Identify which cell holds the provided text, then report its [X, Y] central coordinate. 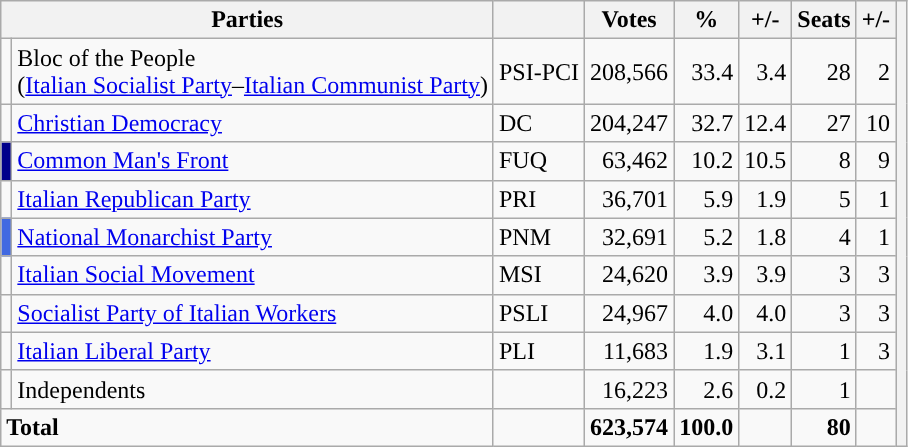
10.2 [706, 161]
28 [824, 72]
DC [538, 123]
PNM [538, 237]
National Monarchist Party [253, 237]
Italian Social Movement [253, 275]
32.7 [706, 123]
2.6 [706, 389]
Bloc of the People(Italian Socialist Party–Italian Communist Party) [253, 72]
PRI [538, 199]
2 [876, 72]
MSI [538, 275]
63,462 [630, 161]
Italian Republican Party [253, 199]
32,691 [630, 237]
5.2 [706, 237]
3.4 [766, 72]
3.1 [766, 351]
Christian Democracy [253, 123]
10.5 [766, 161]
4 [824, 237]
24,620 [630, 275]
5.9 [706, 199]
PSI-PCI [538, 72]
8 [824, 161]
80 [824, 427]
27 [824, 123]
PSLI [538, 313]
11,683 [630, 351]
5 [824, 199]
623,574 [630, 427]
Total [248, 427]
100.0 [706, 427]
Socialist Party of Italian Workers [253, 313]
33.4 [706, 72]
10 [876, 123]
9 [876, 161]
Seats [824, 20]
Independents [253, 389]
16,223 [630, 389]
36,701 [630, 199]
Parties [248, 20]
24,967 [630, 313]
Votes [630, 20]
208,566 [630, 72]
12.4 [766, 123]
Italian Liberal Party [253, 351]
204,247 [630, 123]
FUQ [538, 161]
1.8 [766, 237]
0.2 [766, 389]
% [706, 20]
PLI [538, 351]
Common Man's Front [253, 161]
